Return [x, y] of the center of cell containing provided text 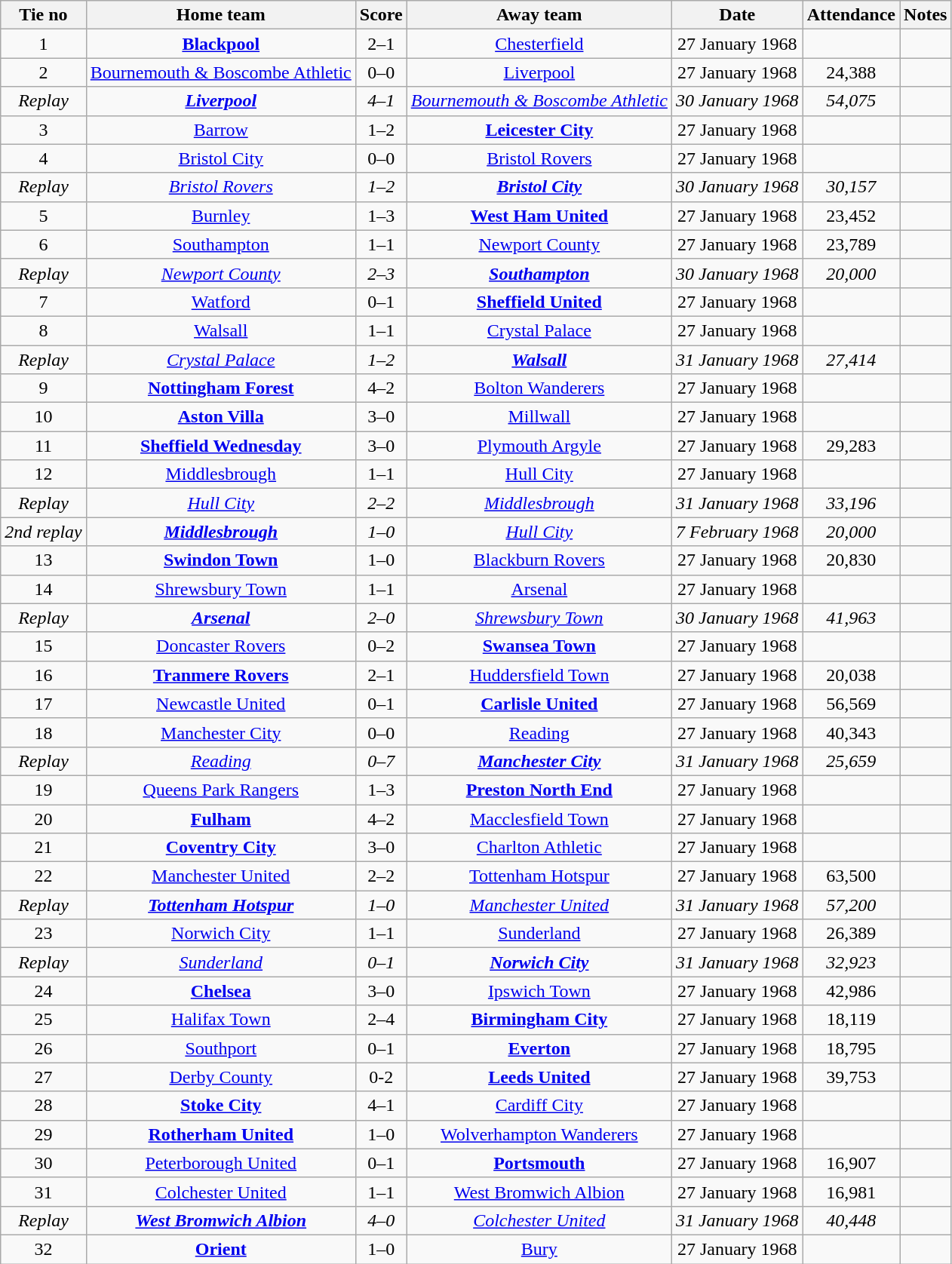
2–4 [381, 1020]
0–2 [381, 646]
Doncaster Rovers [220, 646]
Leeds United [539, 1077]
7 February 1968 [737, 532]
33,196 [851, 503]
40,343 [851, 732]
Charlton Athletic [539, 848]
Carlisle United [539, 704]
2nd replay [44, 532]
30 [44, 1163]
26,389 [851, 934]
6 [44, 244]
14 [44, 589]
22 [44, 876]
2 [44, 72]
Bury [539, 1249]
13 [44, 560]
Home team [220, 15]
5 [44, 216]
Swindon Town [220, 560]
Tranmere Rovers [220, 675]
4–0 [381, 1220]
Sheffield Wednesday [220, 446]
0–7 [381, 761]
11 [44, 446]
Southport [220, 1048]
29,283 [851, 446]
Attendance [851, 15]
Blackburn Rovers [539, 560]
Birmingham City [539, 1020]
Nottingham Forest [220, 388]
30,157 [851, 187]
Halifax Town [220, 1020]
Aston Villa [220, 417]
28 [44, 1106]
Macclesfield Town [539, 818]
Watford [220, 302]
Huddersfield Town [539, 675]
9 [44, 388]
Away team [539, 15]
21 [44, 848]
32,923 [851, 962]
Score [381, 15]
Blackpool [220, 44]
17 [44, 704]
0-2 [381, 1077]
West Ham United [539, 216]
Wolverhampton Wanderers [539, 1134]
20,038 [851, 675]
Portsmouth [539, 1163]
Leicester City [539, 130]
27 [44, 1077]
1 [44, 44]
25 [44, 1020]
Cardiff City [539, 1106]
2–0 [381, 618]
Notes [926, 15]
18,119 [851, 1020]
Derby County [220, 1077]
16 [44, 675]
15 [44, 646]
23 [44, 934]
Bolton Wanderers [539, 388]
8 [44, 330]
Ipswich Town [539, 991]
7 [44, 302]
18 [44, 732]
2–3 [381, 273]
3 [44, 130]
31 [44, 1192]
Queens Park Rangers [220, 790]
23,789 [851, 244]
23,452 [851, 216]
Sheffield United [539, 302]
54,075 [851, 101]
Barrow [220, 130]
12 [44, 474]
Burnley [220, 216]
Peterborough United [220, 1163]
27,414 [851, 360]
Orient [220, 1249]
25,659 [851, 761]
56,569 [851, 704]
Stoke City [220, 1106]
Chelsea [220, 991]
Preston North End [539, 790]
16,981 [851, 1192]
26 [44, 1048]
32 [44, 1249]
20,830 [851, 560]
Everton [539, 1048]
Chesterfield [539, 44]
20 [44, 818]
16,907 [851, 1163]
Date [737, 15]
Millwall [539, 417]
Newcastle United [220, 704]
19 [44, 790]
18,795 [851, 1048]
Plymouth Argyle [539, 446]
57,200 [851, 905]
Fulham [220, 818]
24 [44, 991]
29 [44, 1134]
Swansea Town [539, 646]
4 [44, 158]
40,448 [851, 1220]
42,986 [851, 991]
24,388 [851, 72]
63,500 [851, 876]
Coventry City [220, 848]
41,963 [851, 618]
Tie no [44, 15]
Rotherham United [220, 1134]
10 [44, 417]
39,753 [851, 1077]
